For the text-containing cell, return its midpoint in (x, y) coordinate format. 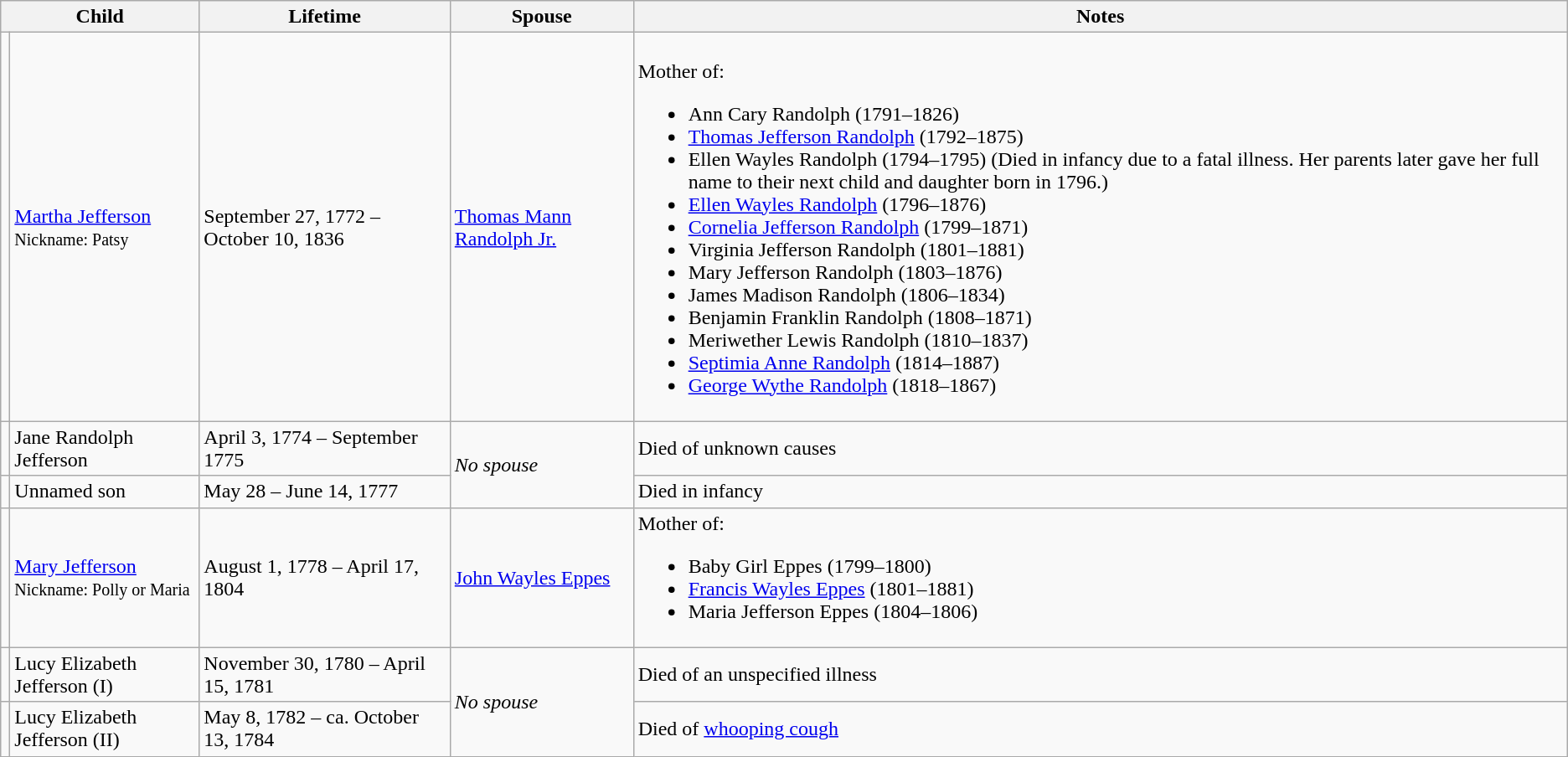
Died of unknown causes (1101, 449)
Mary JeffersonNickname: Polly or Maria (105, 578)
Died of whooping cough (1101, 729)
Mother of:Baby Girl Eppes (1799–1800)Francis Wayles Eppes (1801–1881)Maria Jefferson Eppes (1804–1806) (1101, 578)
Jane Randolph Jefferson (105, 449)
Died of an unspecified illness (1101, 675)
Lifetime (325, 17)
Notes (1101, 17)
Lucy Elizabeth Jefferson (II) (105, 729)
September 27, 1772 – October 10, 1836 (325, 227)
Spouse (541, 17)
Thomas Mann Randolph Jr. (541, 227)
Lucy Elizabeth Jefferson (I) (105, 675)
Martha JeffersonNickname: Patsy (105, 227)
May 28 – June 14, 1777 (325, 492)
Died in infancy (1101, 492)
Unnamed son (105, 492)
November 30, 1780 – April 15, 1781 (325, 675)
John Wayles Eppes (541, 578)
May 8, 1782 – ca. October 13, 1784 (325, 729)
August 1, 1778 – April 17, 1804 (325, 578)
Child (101, 17)
April 3, 1774 – September 1775 (325, 449)
